Extract the [X, Y] coordinate from the center of the cell holding the provided text.  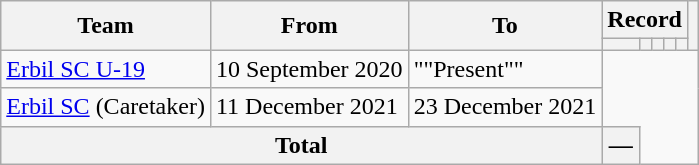
Record [645, 20]
10 September 2020 [309, 69]
Erbil SC (Caretaker) [106, 107]
From [309, 26]
11 December 2021 [309, 107]
Total [302, 145]
Team [106, 26]
23 December 2021 [505, 107]
To [505, 26]
Erbil SC U-19 [106, 69]
— [621, 145]
""Present"" [505, 69]
